Output the [X, Y] coordinate of the center of the cell containing the given text.  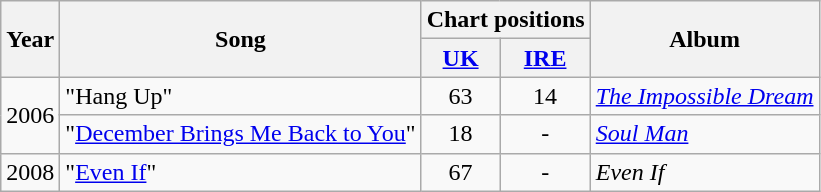
Even If [704, 172]
UK [460, 58]
2008 [30, 172]
67 [460, 172]
Chart positions [506, 20]
Year [30, 39]
18 [460, 134]
The Impossible Dream [704, 96]
Song [240, 39]
Album [704, 39]
Soul Man [704, 134]
IRE [545, 58]
2006 [30, 115]
63 [460, 96]
"Even If" [240, 172]
"Hang Up" [240, 96]
14 [545, 96]
"December Brings Me Back to You" [240, 134]
